Search for the cell housing the specified text and yield its [x, y] center coordinate. 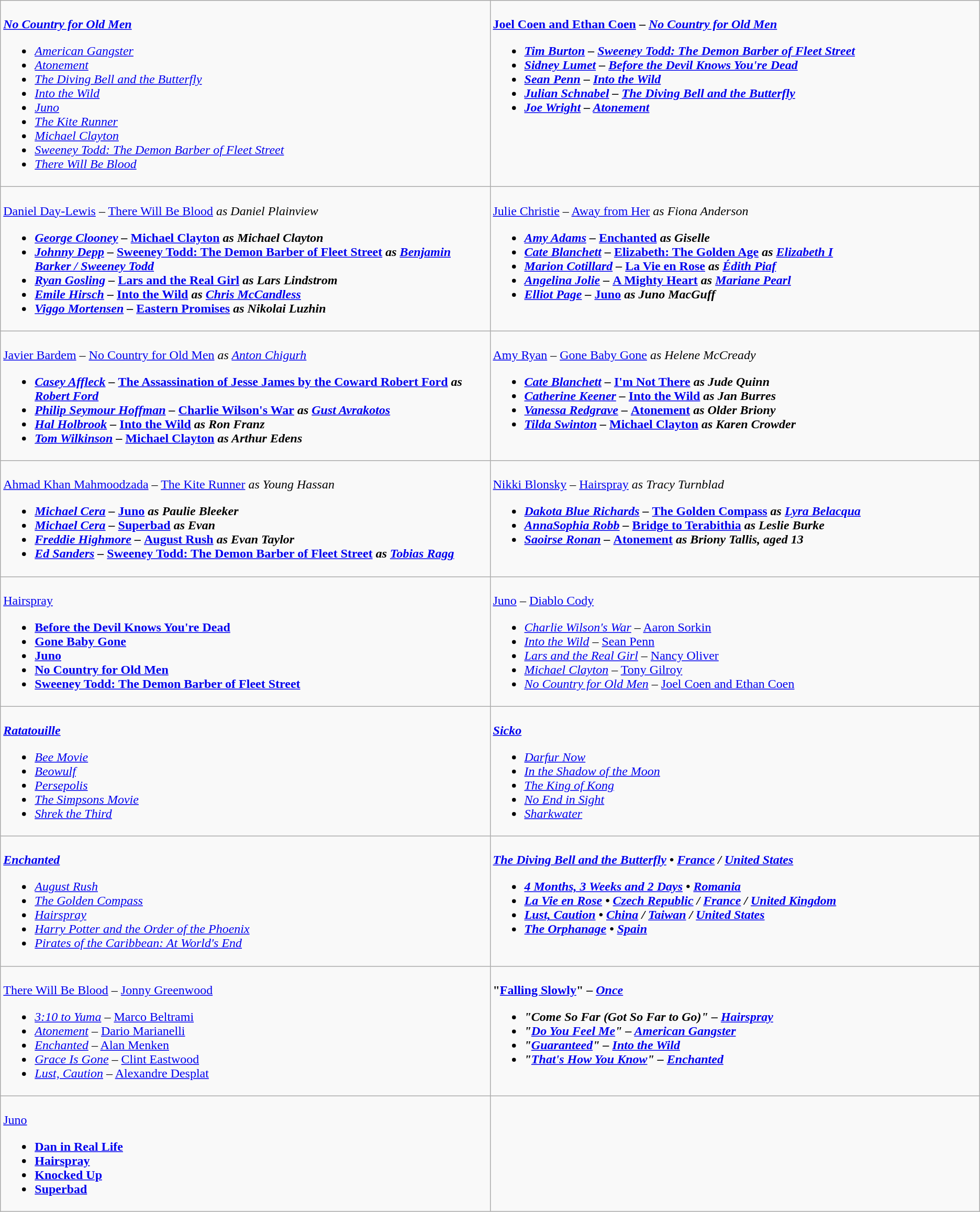
RatatouilleBee MovieBeowulfPersepolisThe Simpsons MovieShrek the Third [245, 771]
EnchantedAugust RushThe Golden CompassHairsprayHarry Potter and the Order of the PhoenixPirates of the Caribbean: At World's End [245, 901]
JunoDan in Real LifeHairsprayKnocked UpSuperbad [245, 1154]
SickoDarfur NowIn the Shadow of the MoonThe King of KongNo End in SightSharkwater [735, 771]
HairsprayBefore the Devil Knows You're DeadGone Baby GoneJunoNo Country for Old MenSweeney Todd: The Demon Barber of Fleet Street [245, 641]
